For the text-containing cell, return its midpoint in [X, Y] coordinate format. 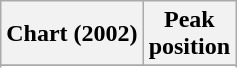
Peakposition [189, 34]
Chart (2002) [72, 34]
